Find where the given text appears and provide that cell's center as [X, Y] coordinate. 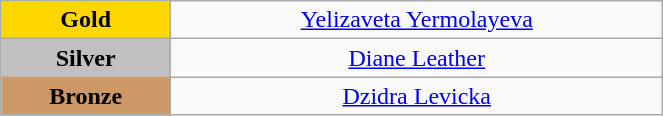
Bronze [86, 96]
Dzidra Levicka [417, 96]
Yelizaveta Yermolayeva [417, 20]
Diane Leather [417, 58]
Silver [86, 58]
Gold [86, 20]
